Output the [X, Y] coordinate of the center of the cell containing the given text.  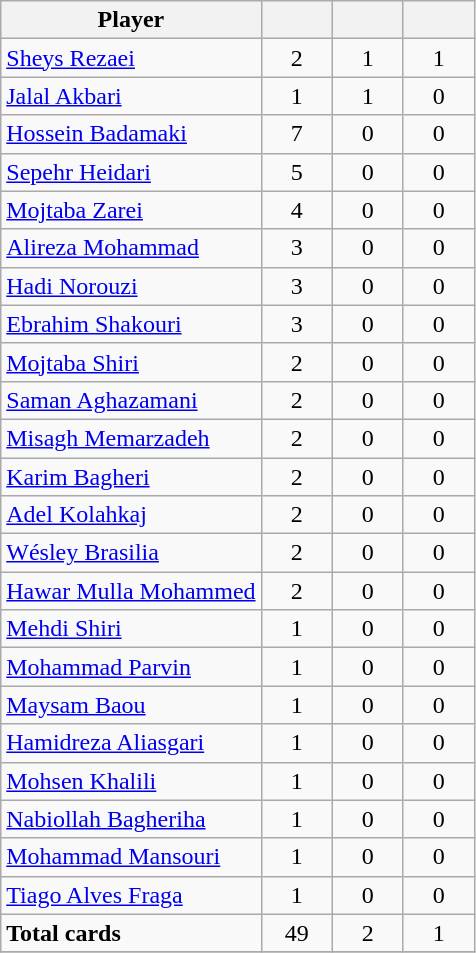
7 [296, 134]
49 [296, 933]
Mohammad Parvin [131, 667]
Hawar Mulla Mohammed [131, 591]
Hamidreza Aliasgari [131, 743]
Ebrahim Shakouri [131, 324]
Player [131, 20]
4 [296, 210]
Adel Kolahkaj [131, 515]
Mehdi Shiri [131, 629]
Wésley Brasilia [131, 553]
Nabiollah Bagheriha [131, 819]
Misagh Memarzadeh [131, 438]
Saman Aghazamani [131, 400]
Total cards [131, 933]
Sepehr Heidari [131, 172]
Mohsen Khalili [131, 781]
Hossein Badamaki [131, 134]
Jalal Akbari [131, 96]
Tiago Alves Fraga [131, 895]
Maysam Baou [131, 705]
Sheys Rezaei [131, 58]
5 [296, 172]
Mohammad Mansouri [131, 857]
Mojtaba Zarei [131, 210]
Karim Bagheri [131, 477]
Alireza Mohammad [131, 248]
Mojtaba Shiri [131, 362]
Hadi Norouzi [131, 286]
